Pinpoint the cell where the given text exists, returning its (x, y) midpoint coordinate. 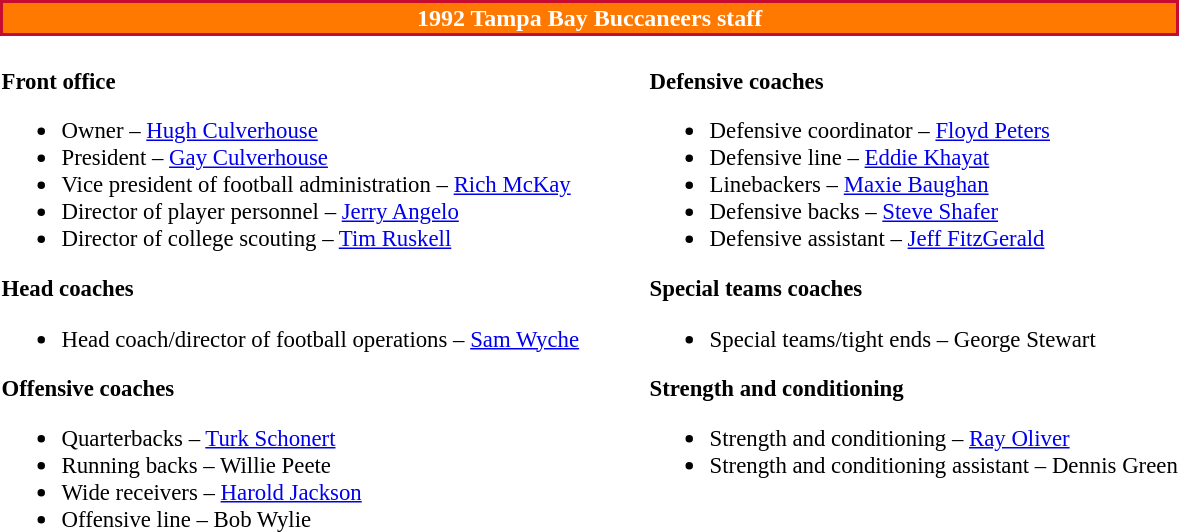
1992 Tampa Bay Buccaneers staff (590, 18)
